From the cell containing the given text, extract its center point as (x, y) coordinate. 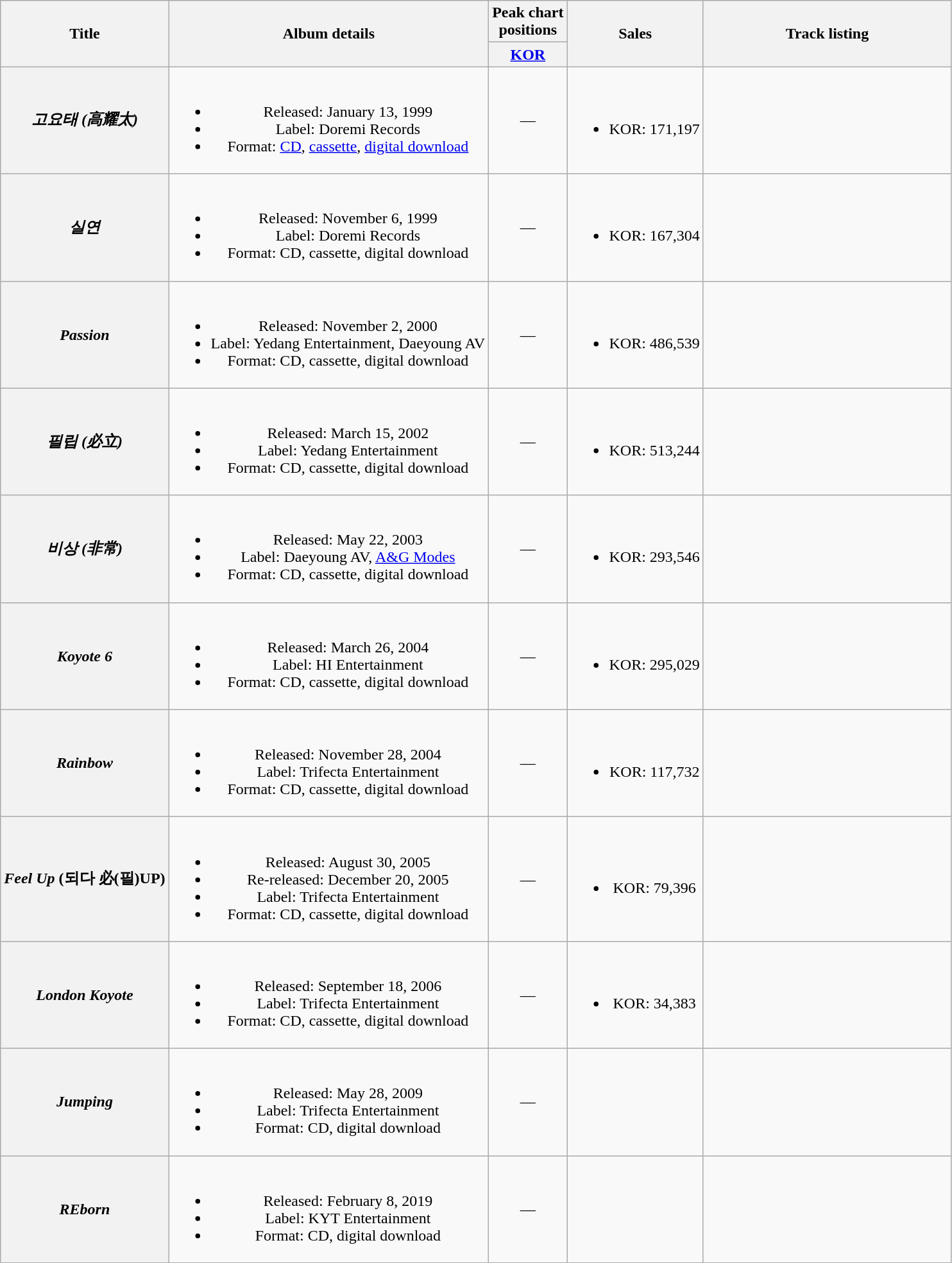
Released: January 13, 1999Label: Doremi RecordsFormat: CD, cassette, digital download (328, 121)
Album details (328, 33)
REborn (85, 1210)
필립 (必立) (85, 441)
Released: September 18, 2006Label: Trifecta EntertainmentFormat: CD, cassette, digital download (328, 994)
KOR: 293,546 (635, 549)
Released: November 2, 2000Label: Yedang Entertainment, Daeyoung AVFormat: CD, cassette, digital download (328, 335)
Track listing (827, 33)
KOR: 171,197 (635, 121)
Koyote 6 (85, 656)
Feel Up (되다 必(필)UP) (85, 879)
실연 (85, 227)
Rainbow (85, 763)
KOR: 486,539 (635, 335)
Released: November 6, 1999Label: Doremi RecordsFormat: CD, cassette, digital download (328, 227)
KOR: 117,732 (635, 763)
Released: May 28, 2009Label: Trifecta EntertainmentFormat: CD, digital download (328, 1102)
비상 (非常) (85, 549)
Released: March 15, 2002Label: Yedang EntertainmentFormat: CD, cassette, digital download (328, 441)
KOR (528, 55)
Peak chartpositions (528, 22)
Title (85, 33)
Passion (85, 335)
KOR: 34,383 (635, 994)
Released: May 22, 2003Label: Daeyoung AV, A&G ModesFormat: CD, cassette, digital download (328, 549)
Released: August 30, 2005Re-released: December 20, 2005Label: Trifecta EntertainmentFormat: CD, cassette, digital download (328, 879)
London Koyote (85, 994)
KOR: 167,304 (635, 227)
Released: November 28, 2004Label: Trifecta EntertainmentFormat: CD, cassette, digital download (328, 763)
KOR: 295,029 (635, 656)
KOR: 513,244 (635, 441)
Released: March 26, 2004Label: HI EntertainmentFormat: CD, cassette, digital download (328, 656)
고요태 (高耀太) (85, 121)
Sales (635, 33)
KOR: 79,396 (635, 879)
Released: February 8, 2019Label: KYT EntertainmentFormat: CD, digital download (328, 1210)
Jumping (85, 1102)
